Determine the [X, Y] coordinate at the center of the cell enclosing the given text.  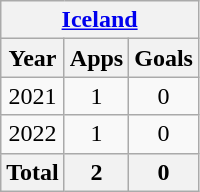
Total [33, 172]
2 [96, 172]
2022 [33, 134]
2021 [33, 96]
Iceland [100, 20]
Apps [96, 58]
Year [33, 58]
Goals [164, 58]
